Return (X, Y) of the center of cell containing provided text 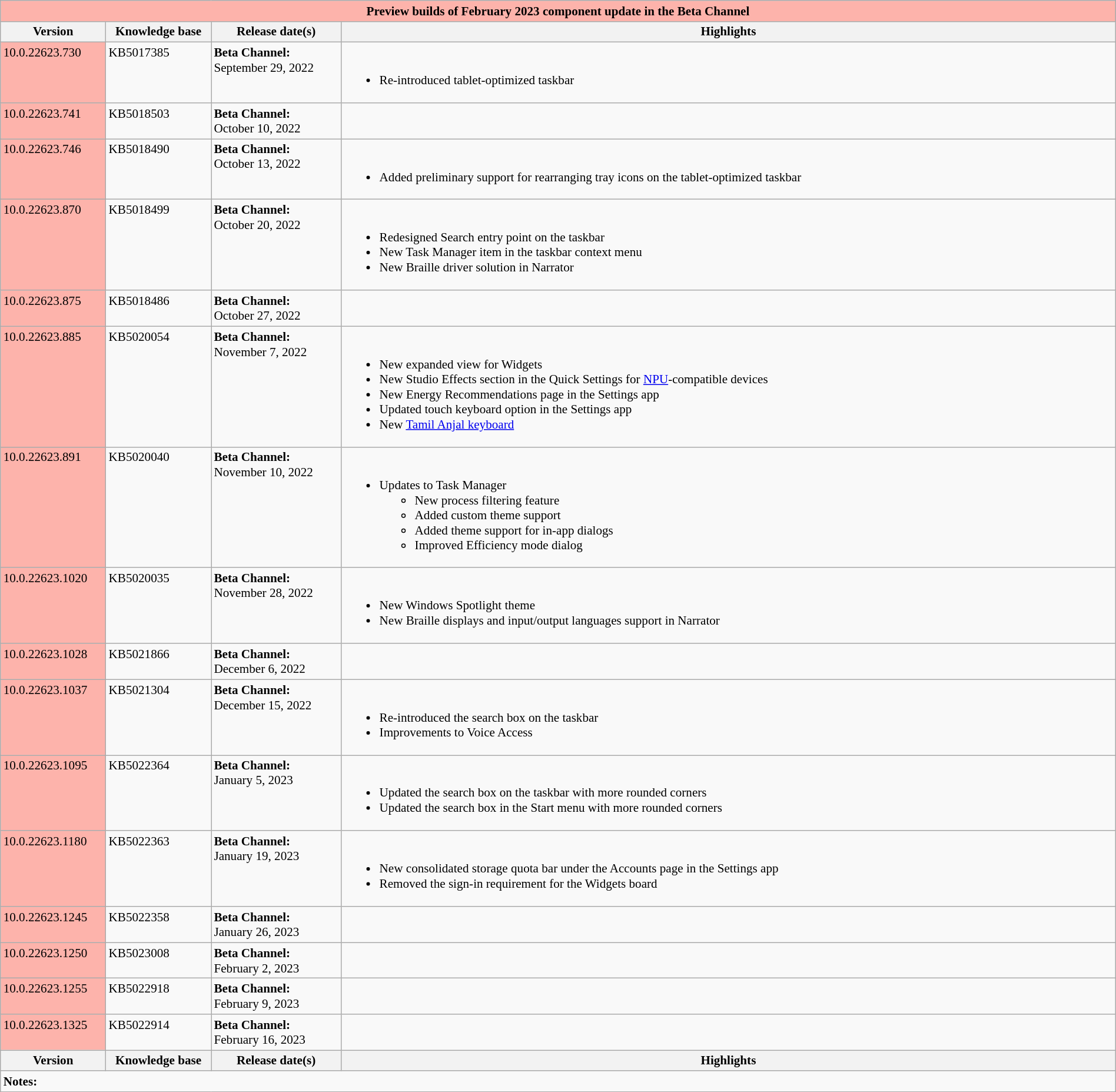
Beta Channel:October 10, 2022 (275, 121)
Beta Channel:September 29, 2022 (275, 73)
Beta Channel:December 15, 2022 (275, 717)
Updated the search box on the taskbar with more rounded cornersUpdated the search box in the Start menu with more rounded corners (729, 794)
KB5018499 (159, 245)
KB5022363 (159, 869)
KB5021866 (159, 662)
New consolidated storage quota bar under the Accounts page in the Settings appRemoved the sign-in requirement for the Widgets board (729, 869)
KB5022358 (159, 924)
Beta Channel:February 9, 2023 (275, 996)
10.0.22623.1020 (53, 605)
10.0.22623.1250 (53, 961)
Beta Channel:February 2, 2023 (275, 961)
KB5022914 (159, 1033)
KB5018503 (159, 121)
KB5023008 (159, 961)
Preview builds of February 2023 component update in the Beta Channel (558, 11)
KB5018486 (159, 308)
New Windows Spotlight themeNew Braille displays and input/output languages support in Narrator (729, 605)
10.0.22623.1037 (53, 717)
10.0.22623.741 (53, 121)
KB5018490 (159, 170)
10.0.22623.891 (53, 507)
Beta Channel:November 10, 2022 (275, 507)
10.0.22623.875 (53, 308)
Redesigned Search entry point on the taskbarNew Task Manager item in the taskbar context menuNew Braille driver solution in Narrator (729, 245)
10.0.22623.1180 (53, 869)
Beta Channel:January 5, 2023 (275, 794)
10.0.22623.870 (53, 245)
KB5022918 (159, 996)
KB5022364 (159, 794)
Updates to Task ManagerNew process filtering featureAdded custom theme supportAdded theme support for in-app dialogsImproved Efficiency mode dialog (729, 507)
10.0.22623.1245 (53, 924)
Beta Channel:October 13, 2022 (275, 170)
Beta Channel:February 16, 2023 (275, 1033)
KB5020040 (159, 507)
KB5021304 (159, 717)
Beta Channel:November 7, 2022 (275, 386)
10.0.22623.1028 (53, 662)
Beta Channel:November 28, 2022 (275, 605)
Beta Channel:January 26, 2023 (275, 924)
Added preliminary support for rearranging tray icons on the tablet-optimized taskbar (729, 170)
Beta Channel:January 19, 2023 (275, 869)
Re-introduced tablet-optimized taskbar (729, 73)
Beta Channel:October 27, 2022 (275, 308)
10.0.22623.885 (53, 386)
KB5020054 (159, 386)
10.0.22623.1255 (53, 996)
10.0.22623.1095 (53, 794)
Beta Channel:October 20, 2022 (275, 245)
10.0.22623.730 (53, 73)
10.0.22623.1325 (53, 1033)
Notes: (558, 1081)
Beta Channel:December 6, 2022 (275, 662)
10.0.22623.746 (53, 170)
KB5017385 (159, 73)
Re-introduced the search box on the taskbarImprovements to Voice Access (729, 717)
KB5020035 (159, 605)
